From the cell containing the given text, extract its center point as [X, Y] coordinate. 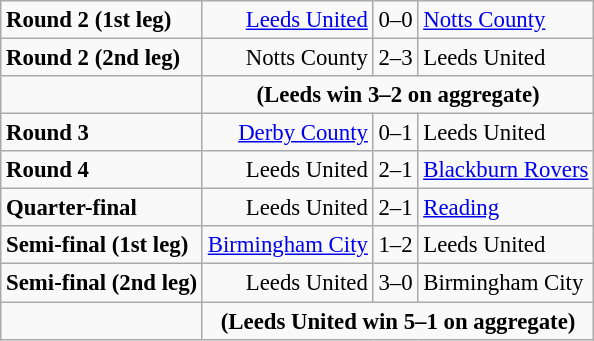
Blackburn Rovers [506, 170]
1–2 [396, 245]
Semi-final (2nd leg) [102, 283]
3–0 [396, 283]
Derby County [288, 133]
(Leeds United win 5–1 on aggregate) [398, 321]
(Leeds win 3–2 on aggregate) [398, 95]
2–3 [396, 58]
0–0 [396, 20]
Round 2 (1st leg) [102, 20]
Round 2 (2nd leg) [102, 58]
Reading [506, 208]
Semi-final (1st leg) [102, 245]
Quarter-final [102, 208]
Round 4 [102, 170]
Round 3 [102, 133]
0–1 [396, 133]
